Output the (x, y) coordinate of the center of the cell containing the given text.  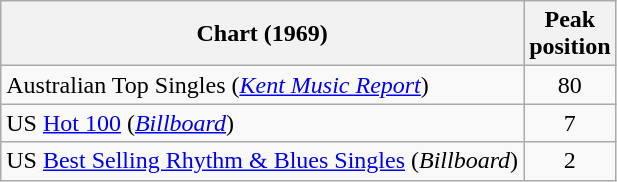
7 (570, 123)
2 (570, 161)
US Hot 100 (Billboard) (262, 123)
US Best Selling Rhythm & Blues Singles (Billboard) (262, 161)
80 (570, 85)
Australian Top Singles (Kent Music Report) (262, 85)
Chart (1969) (262, 34)
Peakposition (570, 34)
